Output the (x, y) coordinate of the center of the cell containing the given text.  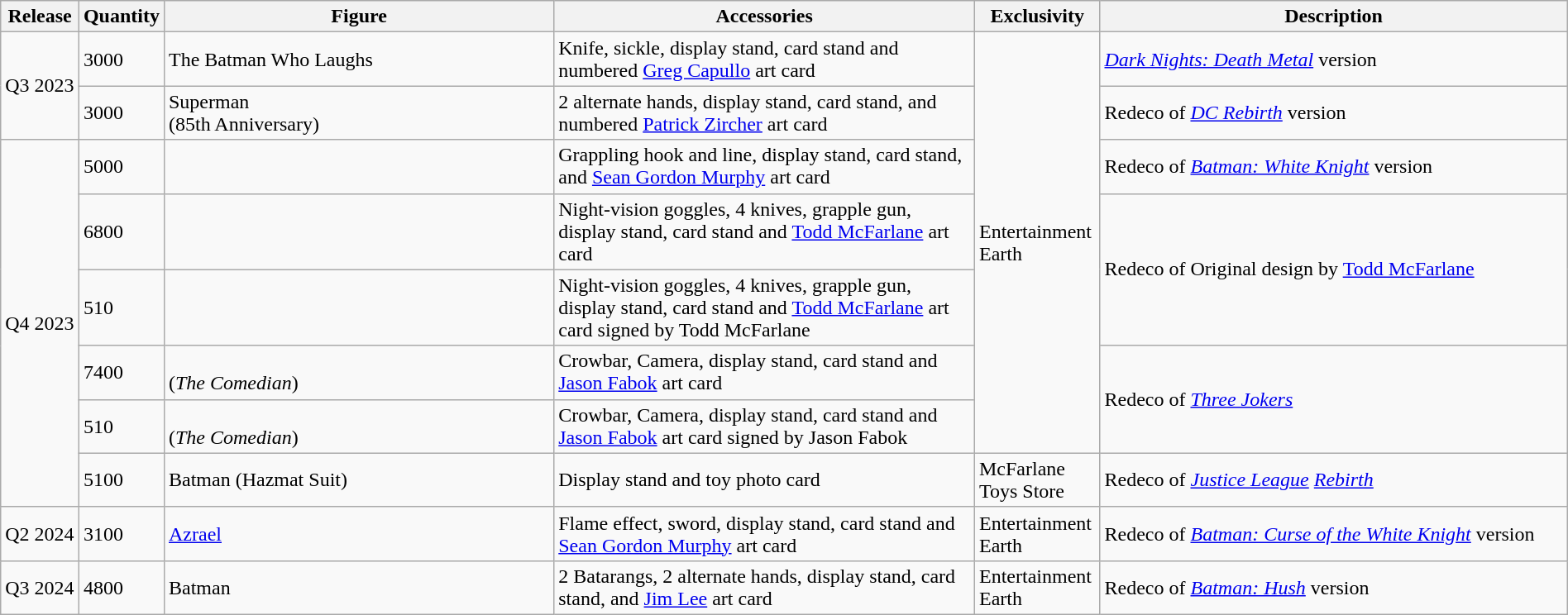
5000 (121, 167)
Release (40, 17)
Redeco of Three Jokers (1333, 399)
Redeco of DC Rebirth version (1333, 112)
Q4 2023 (40, 323)
Quantity (121, 17)
Q2 2024 (40, 534)
Night-vision goggles, 4 knives, grapple gun, display stand, card stand and Todd McFarlane art card (764, 231)
Exclusivity (1037, 17)
Superman(85th Anniversary) (359, 112)
4800 (121, 587)
Redeco of Original design by Todd McFarlane (1333, 269)
Night-vision goggles, 4 knives, grapple gun, display stand, card stand and Todd McFarlane art card signed by Todd McFarlane (764, 307)
Q3 2023 (40, 86)
Redeco of Batman: Hush version (1333, 587)
2 alternate hands, display stand, card stand, and numbered Patrick Zircher art card (764, 112)
Knife, sickle, display stand, card stand and numbered Greg Capullo art card (764, 60)
Batman (Hazmat Suit) (359, 479)
Batman (359, 587)
Redeco of Batman: White Knight version (1333, 167)
Q3 2024 (40, 587)
Accessories (764, 17)
Display stand and toy photo card (764, 479)
5100 (121, 479)
McFarlane Toys Store (1037, 479)
Crowbar, Camera, display stand, card stand and Jason Fabok art card signed by Jason Fabok (764, 427)
7400 (121, 372)
Grappling hook and line, display stand, card stand, and Sean Gordon Murphy art card (764, 167)
3100 (121, 534)
Dark Nights: Death Metal version (1333, 60)
Flame effect, sword, display stand, card stand and Sean Gordon Murphy art card (764, 534)
The Batman Who Laughs (359, 60)
6800 (121, 231)
Description (1333, 17)
Figure (359, 17)
Crowbar, Camera, display stand, card stand and Jason Fabok art card (764, 372)
2 Batarangs, 2 alternate hands, display stand, card stand, and Jim Lee art card (764, 587)
Azrael (359, 534)
Redeco of Batman: Curse of the White Knight version (1333, 534)
Redeco of Justice League Rebirth (1333, 479)
